Search for the cell housing the specified text and yield its [x, y] center coordinate. 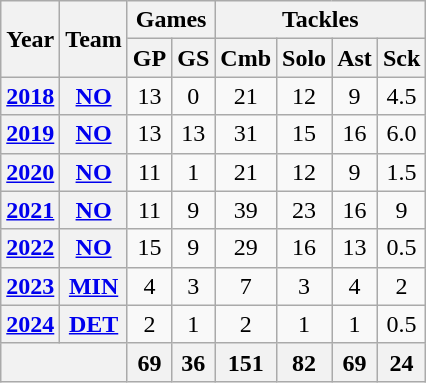
2018 [30, 96]
Cmb [246, 58]
23 [304, 210]
36 [194, 362]
Games [170, 20]
Year [30, 39]
0 [194, 96]
GS [194, 58]
2021 [30, 210]
DET [94, 324]
Ast [355, 58]
24 [401, 362]
39 [246, 210]
6.0 [401, 134]
151 [246, 362]
82 [304, 362]
29 [246, 248]
Sck [401, 58]
MIN [94, 286]
7 [246, 286]
2020 [30, 172]
Team [94, 39]
Solo [304, 58]
2023 [30, 286]
2019 [30, 134]
4.5 [401, 96]
GP [149, 58]
Tackles [320, 20]
1.5 [401, 172]
2024 [30, 324]
31 [246, 134]
2022 [30, 248]
